Pinpoint the cell where the given text exists, returning its [X, Y] midpoint coordinate. 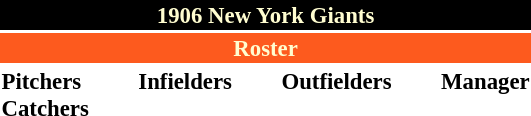
1906 New York Giants [266, 15]
Roster [266, 48]
